Output the [x, y] coordinate of the center of the cell containing the given text.  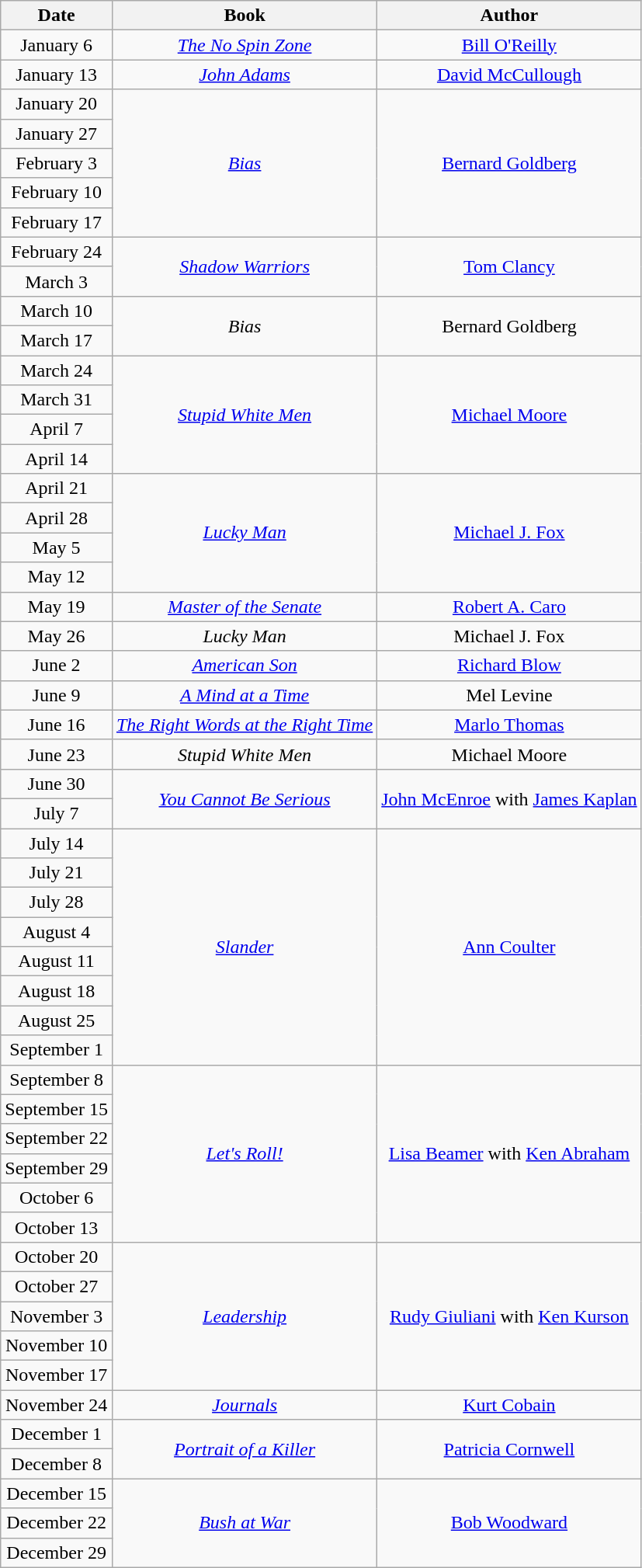
March 31 [57, 400]
Ann Coulter [509, 946]
February 24 [57, 252]
October 20 [57, 1257]
January 13 [57, 75]
Slander [244, 946]
Let's Roll! [244, 1153]
May 12 [57, 577]
August 25 [57, 1020]
David McCullough [509, 75]
April 7 [57, 429]
Leadership [244, 1316]
December 8 [57, 1464]
January 6 [57, 45]
April 28 [57, 518]
Date [57, 16]
Patricia Cornwell [509, 1449]
July 14 [57, 843]
June 30 [57, 784]
Bush at War [244, 1523]
December 22 [57, 1523]
John Adams [244, 75]
March 24 [57, 370]
February 10 [57, 193]
June 23 [57, 754]
John McEnroe with James Kaplan [509, 798]
November 3 [57, 1316]
June 16 [57, 725]
Lisa Beamer with Ken Abraham [509, 1153]
September 15 [57, 1109]
May 5 [57, 548]
June 9 [57, 695]
Book [244, 16]
March 10 [57, 311]
August 18 [57, 991]
July 21 [57, 873]
March 17 [57, 340]
December 15 [57, 1493]
Shadow Warriors [244, 266]
March 3 [57, 281]
February 3 [57, 163]
Portrait of a Killer [244, 1449]
A Mind at a Time [244, 695]
July 7 [57, 813]
May 26 [57, 636]
September 29 [57, 1168]
Tom Clancy [509, 266]
December 29 [57, 1552]
You Cannot Be Serious [244, 798]
Kurt Cobain [509, 1405]
August 11 [57, 961]
September 8 [57, 1080]
October 6 [57, 1198]
Mel Levine [509, 695]
August 4 [57, 932]
Marlo Thomas [509, 725]
December 1 [57, 1434]
November 17 [57, 1375]
Author [509, 16]
June 2 [57, 666]
February 17 [57, 222]
September 22 [57, 1139]
The No Spin Zone [244, 45]
October 27 [57, 1286]
Bill O'Reilly [509, 45]
November 24 [57, 1405]
The Right Words at the Right Time [244, 725]
November 10 [57, 1346]
Journals [244, 1405]
October 13 [57, 1227]
April 21 [57, 488]
Master of the Senate [244, 607]
Bob Woodward [509, 1523]
American Son [244, 666]
Robert A. Caro [509, 607]
January 20 [57, 104]
April 14 [57, 459]
January 27 [57, 134]
Richard Blow [509, 666]
September 1 [57, 1050]
Rudy Giuliani with Ken Kurson [509, 1316]
July 28 [57, 902]
May 19 [57, 607]
